Search for the cell housing the specified text and yield its [x, y] center coordinate. 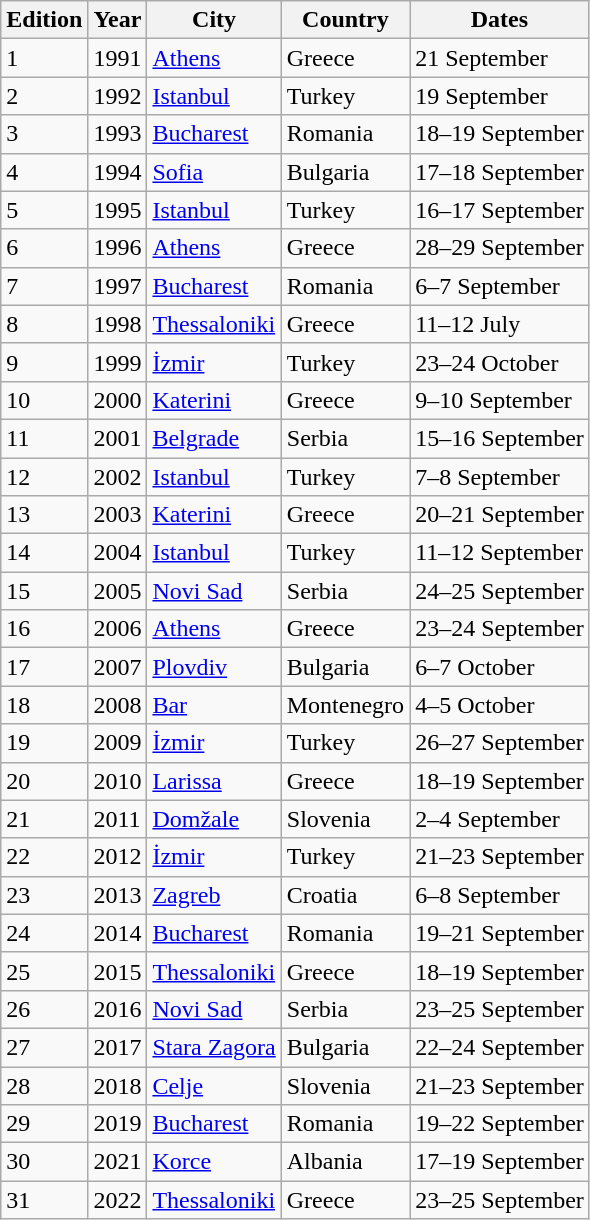
Larissa [214, 781]
Croatia [345, 895]
Sofia [214, 172]
19 September [500, 96]
25 [44, 971]
5 [44, 210]
23–24 October [500, 362]
9 [44, 362]
2012 [118, 857]
8 [44, 324]
2005 [118, 591]
20–21 September [500, 515]
2021 [118, 1162]
22–24 September [500, 1047]
2003 [118, 515]
2010 [118, 781]
14 [44, 553]
1995 [118, 210]
Korce [214, 1162]
11 [44, 438]
23–24 September [500, 629]
6–8 September [500, 895]
17–19 September [500, 1162]
23 [44, 895]
2006 [118, 629]
15–16 September [500, 438]
20 [44, 781]
2011 [118, 819]
Celje [214, 1085]
2019 [118, 1124]
Year [118, 20]
2004 [118, 553]
19–22 September [500, 1124]
28–29 September [500, 248]
3 [44, 134]
19 [44, 743]
2014 [118, 933]
6–7 October [500, 667]
Edition [44, 20]
1996 [118, 248]
4–5 October [500, 705]
City [214, 20]
2000 [118, 400]
Dates [500, 20]
2–4 September [500, 819]
2018 [118, 1085]
24 [44, 933]
30 [44, 1162]
26 [44, 1009]
22 [44, 857]
1994 [118, 172]
19–21 September [500, 933]
2009 [118, 743]
16 [44, 629]
2016 [118, 1009]
1999 [118, 362]
2001 [118, 438]
2015 [118, 971]
2022 [118, 1200]
4 [44, 172]
17–18 September [500, 172]
11–12 September [500, 553]
28 [44, 1085]
2002 [118, 477]
1993 [118, 134]
17 [44, 667]
1997 [118, 286]
Plovdiv [214, 667]
21 [44, 819]
9–10 September [500, 400]
Montenegro [345, 705]
Belgrade [214, 438]
Domžale [214, 819]
6–7 September [500, 286]
2008 [118, 705]
2007 [118, 667]
16–17 September [500, 210]
21 September [500, 58]
Country [345, 20]
31 [44, 1200]
26–27 September [500, 743]
12 [44, 477]
2013 [118, 895]
24–25 September [500, 591]
Stara Zagora [214, 1047]
7 [44, 286]
1992 [118, 96]
2017 [118, 1047]
10 [44, 400]
13 [44, 515]
1991 [118, 58]
11–12 July [500, 324]
18 [44, 705]
6 [44, 248]
7–8 September [500, 477]
1998 [118, 324]
Albania [345, 1162]
27 [44, 1047]
Zagreb [214, 895]
1 [44, 58]
29 [44, 1124]
15 [44, 591]
2 [44, 96]
Bar [214, 705]
